Extract the [x, y] coordinate from the center of the cell holding the provided text.  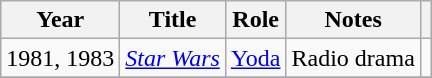
Star Wars [173, 58]
Role [256, 20]
Year [60, 20]
Radio drama [353, 58]
Yoda [256, 58]
Notes [353, 20]
1981, 1983 [60, 58]
Title [173, 20]
